Output the (x, y) coordinate of the center of the cell containing the given text.  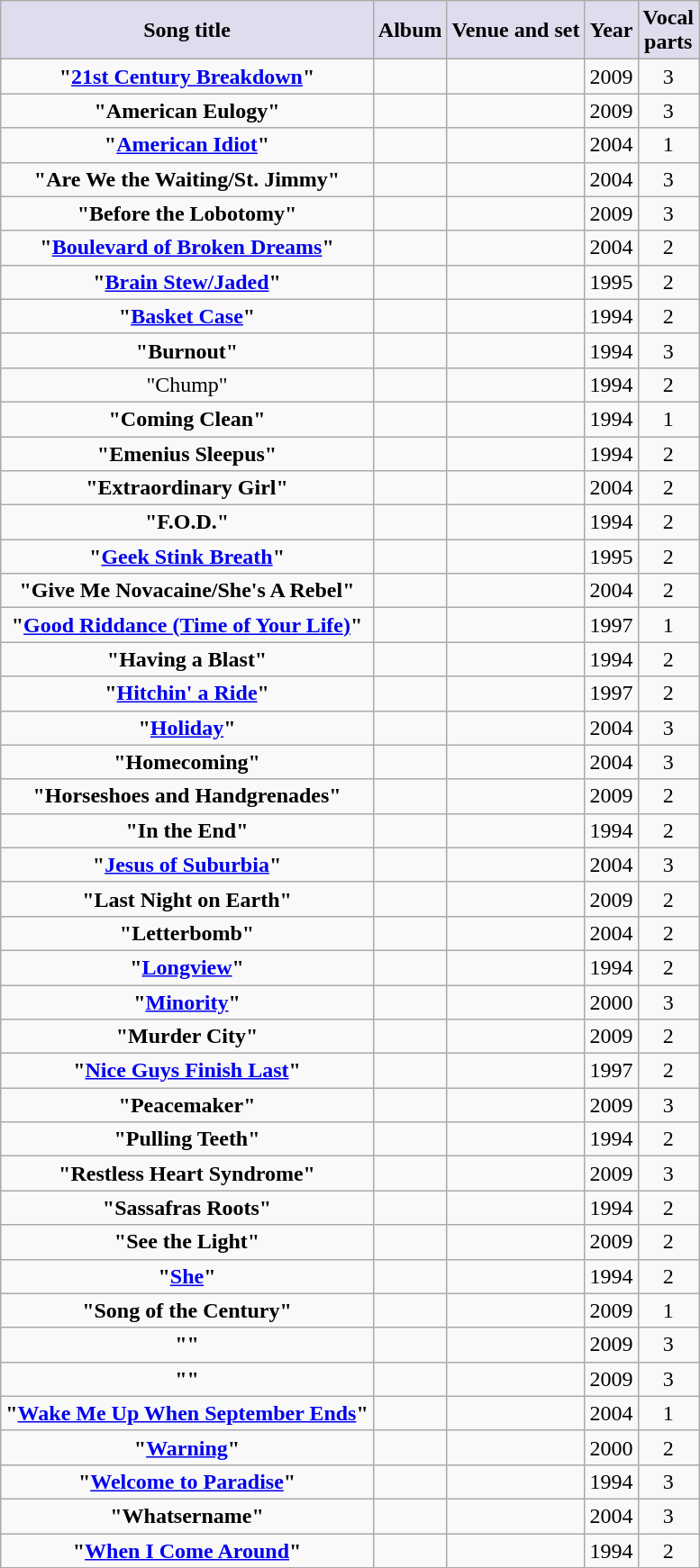
"American Idiot" (187, 145)
Year (611, 31)
Album (410, 31)
"In the End" (187, 830)
"She" (187, 1276)
"Geek Stink Breath" (187, 557)
"Hitchin' a Ride" (187, 693)
"Restless Heart Syndrome" (187, 1174)
"Good Riddance (Time of Your Life)" (187, 625)
"Having a Blast" (187, 659)
"Give Me Novacaine/She's A Rebel" (187, 591)
Venue and set (515, 31)
"When I Come Around" (187, 1550)
Song title (187, 31)
"Extraordinary Girl" (187, 488)
"Welcome to Paradise" (187, 1482)
"Longview" (187, 967)
"American Eulogy" (187, 111)
"Homecoming" (187, 762)
"Coming Clean" (187, 419)
"Whatsername" (187, 1516)
"Emenius Sleepus" (187, 453)
"Song of the Century" (187, 1310)
"Sassafras Roots" (187, 1208)
"Burnout" (187, 350)
"Pulling Teeth" (187, 1139)
"Letterbomb" (187, 933)
"Holiday" (187, 728)
"21st Century Breakdown" (187, 77)
"Boulevard of Broken Dreams" (187, 248)
"Jesus of Suburbia" (187, 865)
"Peacemaker" (187, 1105)
Vocalparts (668, 31)
"See the Light" (187, 1242)
"F.O.D." (187, 522)
"Are We the Waiting/St. Jimmy" (187, 179)
"Minority" (187, 1002)
"Chump" (187, 385)
"Brain Stew/Jaded" (187, 282)
"Wake Me Up When September Ends" (187, 1413)
"Basket Case" (187, 316)
"Last Night on Earth" (187, 899)
"Horseshoes and Handgrenades" (187, 796)
"Before the Lobotomy" (187, 213)
"Nice Guys Finish Last" (187, 1071)
"Warning" (187, 1447)
"Murder City" (187, 1037)
